Pinpoint the cell where the given text exists, returning its (x, y) midpoint coordinate. 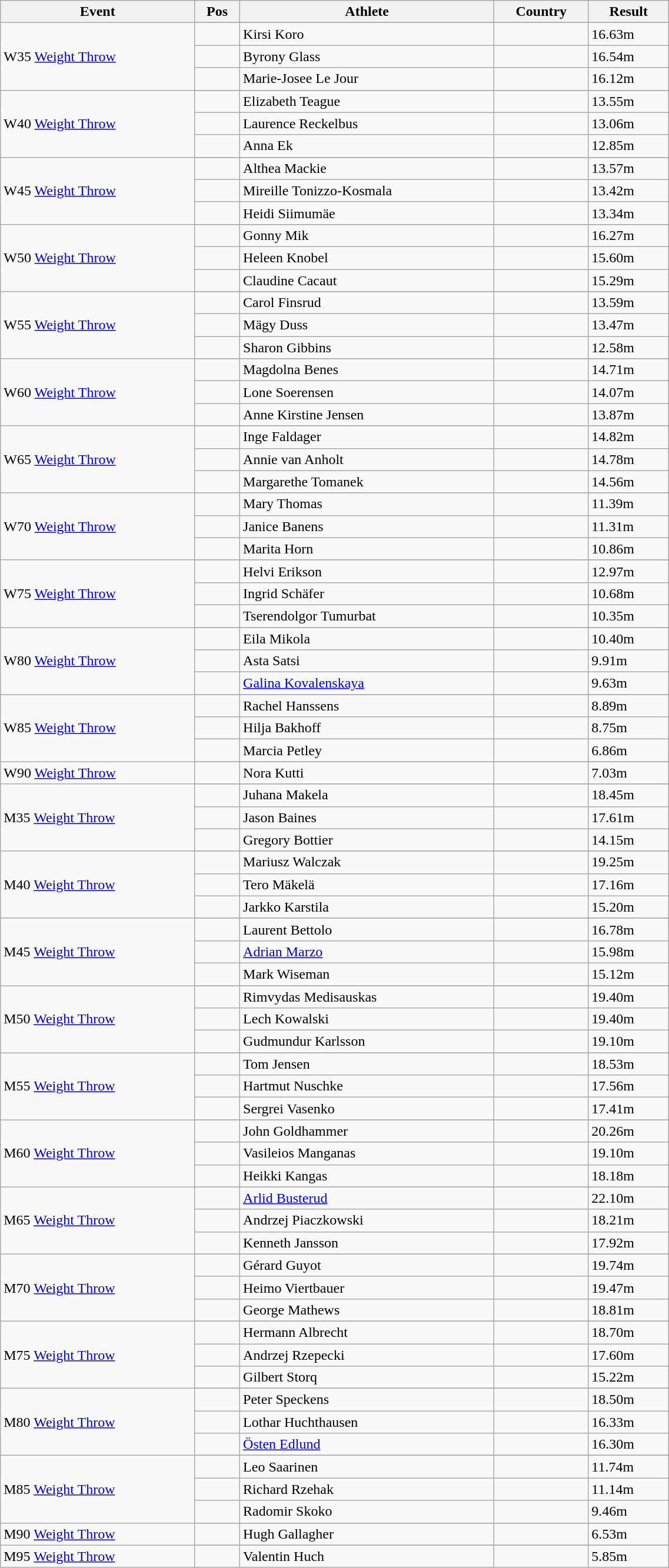
17.61m (628, 818)
Valentin Huch (367, 1556)
17.92m (628, 1243)
Sergrei Vasenko (367, 1109)
Mägy Duss (367, 325)
Lothar Huchthausen (367, 1422)
17.56m (628, 1086)
Claudine Cacaut (367, 281)
W75 Weight Throw (98, 593)
Tserendolgor Tumurbat (367, 616)
M45 Weight Throw (98, 952)
5.85m (628, 1556)
Event (98, 12)
Arlid Busterud (367, 1198)
14.71m (628, 370)
14.56m (628, 482)
Kirsi Koro (367, 34)
Juhana Makela (367, 795)
9.63m (628, 683)
M85 Weight Throw (98, 1489)
Gudmundur Karlsson (367, 1042)
18.81m (628, 1310)
M35 Weight Throw (98, 818)
Leo Saarinen (367, 1467)
Rachel Hanssens (367, 706)
W45 Weight Throw (98, 191)
Heleen Knobel (367, 258)
13.57m (628, 168)
9.91m (628, 661)
M95 Weight Throw (98, 1556)
10.35m (628, 616)
W35 Weight Throw (98, 56)
Marcia Petley (367, 750)
Andrzej Rzepecki (367, 1355)
M55 Weight Throw (98, 1086)
W65 Weight Throw (98, 459)
Kenneth Jansson (367, 1243)
13.34m (628, 213)
18.50m (628, 1400)
Mireille Tonizzo-Kosmala (367, 191)
W70 Weight Throw (98, 526)
Heimo Viertbauer (367, 1287)
M80 Weight Throw (98, 1422)
13.47m (628, 325)
W90 Weight Throw (98, 773)
16.78m (628, 929)
Hugh Gallagher (367, 1534)
Peter Speckens (367, 1400)
16.30m (628, 1444)
Mark Wiseman (367, 974)
Sharon Gibbins (367, 348)
12.58m (628, 348)
Helvi Erikson (367, 571)
14.15m (628, 840)
13.42m (628, 191)
19.74m (628, 1265)
Vasileios Manganas (367, 1153)
20.26m (628, 1131)
Jason Baines (367, 818)
Lech Kowalski (367, 1019)
Magdolna Benes (367, 370)
Galina Kovalenskaya (367, 683)
Athlete (367, 12)
17.16m (628, 885)
Mariusz Walczak (367, 862)
10.86m (628, 549)
M60 Weight Throw (98, 1153)
Hartmut Nuschke (367, 1086)
8.89m (628, 706)
Hermann Albrecht (367, 1332)
13.06m (628, 124)
8.75m (628, 728)
15.29m (628, 281)
Inge Faldager (367, 437)
11.31m (628, 526)
12.97m (628, 571)
18.45m (628, 795)
Heikki Kangas (367, 1176)
M65 Weight Throw (98, 1220)
16.63m (628, 34)
Elizabeth Teague (367, 101)
Adrian Marzo (367, 952)
Lone Soerensen (367, 392)
M75 Weight Throw (98, 1355)
Tom Jensen (367, 1064)
Laurence Reckelbus (367, 124)
John Goldhammer (367, 1131)
Margarethe Tomanek (367, 482)
13.59m (628, 303)
Rimvydas Medisauskas (367, 997)
Althea Mackie (367, 168)
Janice Banens (367, 526)
Andrzej Piaczkowski (367, 1220)
Tero Mäkelä (367, 885)
W50 Weight Throw (98, 258)
W40 Weight Throw (98, 124)
Gilbert Storq (367, 1377)
M90 Weight Throw (98, 1534)
9.46m (628, 1512)
16.33m (628, 1422)
Eila Mikola (367, 638)
12.85m (628, 146)
Heidi Siimumäe (367, 213)
Pos (218, 12)
13.55m (628, 101)
22.10m (628, 1198)
11.74m (628, 1467)
Result (628, 12)
W85 Weight Throw (98, 728)
18.18m (628, 1176)
10.68m (628, 593)
14.82m (628, 437)
Östen Edlund (367, 1444)
Radomir Skoko (367, 1512)
Nora Kutti (367, 773)
15.98m (628, 952)
15.20m (628, 907)
Annie van Anholt (367, 459)
7.03m (628, 773)
Asta Satsi (367, 661)
Ingrid Schäfer (367, 593)
George Mathews (367, 1310)
15.60m (628, 258)
Laurent Bettolo (367, 929)
Mary Thomas (367, 504)
Anne Kirstine Jensen (367, 415)
M40 Weight Throw (98, 885)
11.39m (628, 504)
19.25m (628, 862)
Richard Rzehak (367, 1489)
6.86m (628, 750)
Marita Horn (367, 549)
17.60m (628, 1355)
15.22m (628, 1377)
W55 Weight Throw (98, 325)
W60 Weight Throw (98, 392)
18.53m (628, 1064)
M50 Weight Throw (98, 1019)
Anna Ek (367, 146)
18.21m (628, 1220)
W80 Weight Throw (98, 660)
13.87m (628, 415)
Marie-Josee Le Jour (367, 79)
19.47m (628, 1287)
6.53m (628, 1534)
16.54m (628, 56)
16.27m (628, 235)
Country (541, 12)
15.12m (628, 974)
Gonny Mik (367, 235)
17.41m (628, 1109)
Carol Finsrud (367, 303)
14.07m (628, 392)
Hilja Bakhoff (367, 728)
10.40m (628, 638)
Jarkko Karstila (367, 907)
16.12m (628, 79)
Gérard Guyot (367, 1265)
18.70m (628, 1332)
14.78m (628, 459)
11.14m (628, 1489)
Gregory Bottier (367, 840)
M70 Weight Throw (98, 1287)
Byrony Glass (367, 56)
